From the cell containing the given text, extract its center point as [X, Y] coordinate. 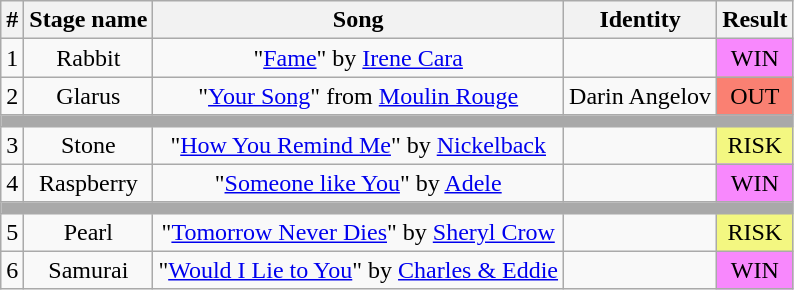
"Fame" by Irene Cara [358, 58]
6 [12, 270]
1 [12, 58]
Song [358, 20]
Raspberry [88, 183]
"Your Song" from Moulin Rouge [358, 96]
4 [12, 183]
"How You Remind Me" by Nickelback [358, 145]
5 [12, 232]
3 [12, 145]
Rabbit [88, 58]
Samurai [88, 270]
Identity [640, 20]
Pearl [88, 232]
OUT [755, 96]
Stage name [88, 20]
"Tomorrow Never Dies" by Sheryl Crow [358, 232]
"Someone like You" by Adele [358, 183]
2 [12, 96]
Glarus [88, 96]
Result [755, 20]
# [12, 20]
Darin Angelov [640, 96]
"Would I Lie to You" by Charles & Eddie [358, 270]
Stone [88, 145]
